Locate the cell with the specified text and output its [x, y] center coordinate. 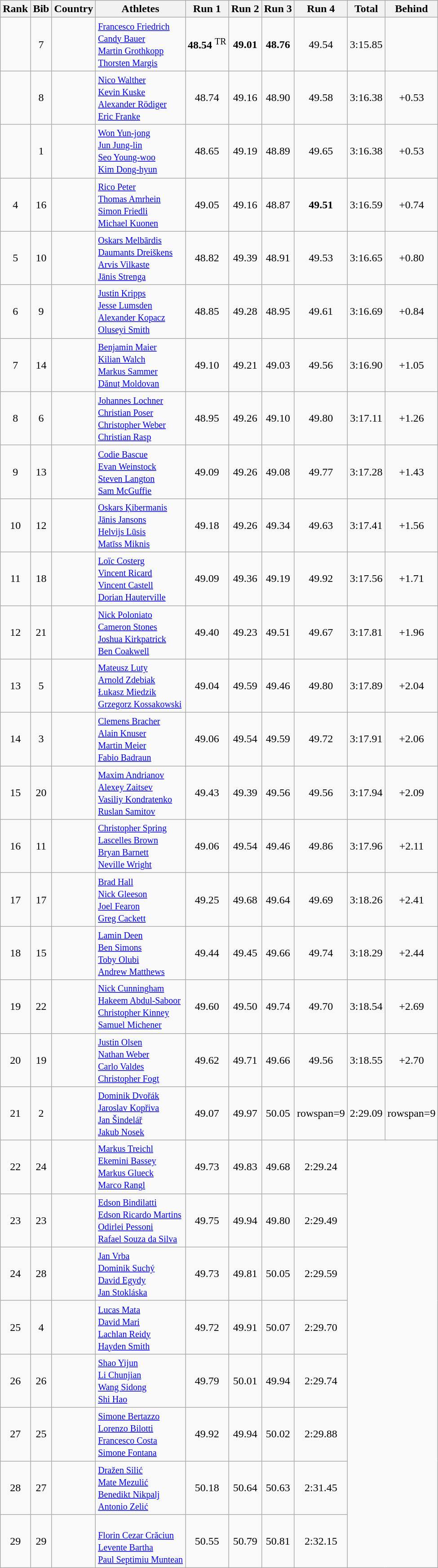
2:29.70 [321, 1327]
Maxim AndrianovAlexey ZaitsevVasiliy KondratenkoRuslan Samitov [141, 793]
49.04 [208, 686]
50.01 [245, 1380]
Rico PeterThomas AmrheinSimon FriedliMichael Kuonen [141, 205]
Johannes LochnerChristian PoserChristopher WeberChristian Rasp [141, 418]
Oskars ĶibermanisJānis JansonsHelvijs LūsisMatīss Miknis [141, 525]
3:17.81 [366, 632]
49.53 [321, 258]
49.36 [245, 578]
3:18.29 [366, 953]
+1.05 [411, 365]
Nico WaltherKevin KuskeAlexander RödigerEric Franke [141, 98]
Edson BindilattiEdson Ricardo MartinsOdirlei PessoniRafael Souza da Silva [141, 1220]
3:17.89 [366, 686]
+2.06 [411, 739]
2 [41, 1114]
48.74 [208, 98]
3:17.11 [366, 418]
48.82 [208, 258]
Run 4 [321, 9]
Codie BascueEvan WeinstockSteven LangtonSam McGuffie [141, 471]
Country [74, 9]
3:18.55 [366, 1060]
48.89 [278, 151]
Francesco FriedrichCandy BauerMartin GrothkoppThorsten Margis [141, 44]
50.07 [278, 1327]
+1.26 [411, 418]
Shao YijunLi ChunjianWang SidongShi Hao [141, 1380]
+2.69 [411, 1007]
+0.74 [411, 205]
Oskars MelbārdisDaumants DreiškensArvis VilkasteJānis Strenga [141, 258]
+2.11 [411, 846]
+1.71 [411, 578]
50.63 [278, 1488]
3 [41, 739]
48.76 [278, 44]
3:16.65 [366, 258]
49.81 [245, 1273]
1 [41, 151]
3:17.56 [366, 578]
3:15.85 [366, 44]
49.71 [245, 1060]
+1.43 [411, 471]
50.18 [208, 1488]
Dominik DvořákJaroslav KopřivaJan ŠindelářJakub Nosek [141, 1114]
Nick CunninghamHakeem Abdul-SaboorChristopher KinneySamuel Michener [141, 1007]
2:31.45 [321, 1488]
3:16.59 [366, 205]
3:17.41 [366, 525]
+2.09 [411, 793]
49.75 [208, 1220]
48.85 [208, 312]
Lamin DeenBen SimonsToby Olubi Andrew Matthews [141, 953]
Mateusz LutyArnold Zdebiak Łukasz MiedzikGrzegorz Kossakowski [141, 686]
49.50 [245, 1007]
49.60 [208, 1007]
49.58 [321, 98]
49.28 [245, 312]
3:17.28 [366, 471]
3:16.69 [366, 312]
Run 1 [208, 9]
50.81 [278, 1541]
49.86 [321, 846]
49.23 [245, 632]
48.91 [278, 258]
2:29.09 [366, 1114]
48.54 TR [208, 44]
Benjamin MaierKilian WalchMarkus SammerDănuț Moldovan [141, 365]
49.34 [278, 525]
49.77 [321, 471]
49.97 [245, 1114]
49.45 [245, 953]
Dražen SilićMate MezulićBenedikt NikpaljAntonio Zelić [141, 1488]
49.07 [208, 1114]
Christopher SpringLascelles BrownBryan BarnettNeville Wright [141, 846]
50.79 [245, 1541]
Total [366, 9]
2:29.24 [321, 1167]
49.05 [208, 205]
3:16.90 [366, 365]
+0.80 [411, 258]
49.25 [208, 900]
49.83 [245, 1167]
+2.41 [411, 900]
Athletes [141, 9]
49.65 [321, 151]
49.64 [278, 900]
Loïc CostergVincent RicardVincent CastellDorian Hauterville [141, 578]
49.18 [208, 525]
3:18.26 [366, 900]
+1.96 [411, 632]
49.01 [245, 44]
+2.70 [411, 1060]
Won Yun-jongJun Jung-linSeo Young-wooKim Dong-hyun [141, 151]
Nick PoloniatoCameron StonesJoshua KirkpatrickBen Coakwell [141, 632]
48.90 [278, 98]
Behind [411, 9]
Run 2 [245, 9]
+0.84 [411, 312]
49.03 [278, 365]
49.91 [245, 1327]
Bib [41, 9]
49.63 [321, 525]
Jan VrbaDominik SuchýDavid EgydyJan Stokláska [141, 1273]
49.67 [321, 632]
49.21 [245, 365]
49.61 [321, 312]
Justin OlsenNathan WeberCarlo ValdesChristopher Fogt [141, 1060]
Markus TreichlEkemini BasseyMarkus GlueckMarco Rangl [141, 1167]
49.62 [208, 1060]
50.55 [208, 1541]
49.79 [208, 1380]
49.70 [321, 1007]
3:17.91 [366, 739]
+2.44 [411, 953]
3:17.96 [366, 846]
Clemens BracherAlain KnuserMartin MeierFabio Badraun [141, 739]
+1.56 [411, 525]
50.02 [278, 1434]
Simone BertazzoLorenzo BilottiFrancesco CostaSimone Fontana [141, 1434]
2:29.49 [321, 1220]
Rank [15, 9]
48.87 [278, 205]
3:18.54 [366, 1007]
49.08 [278, 471]
Brad HallNick GleesonJoel FearonGreg Cackett [141, 900]
Justin KrippsJesse LumsdenAlexander KopaczOluseyi Smith [141, 312]
Florin Cezar CrăciunLevente BarthaPaul Septimiu Muntean [141, 1541]
49.69 [321, 900]
48.65 [208, 151]
Run 3 [278, 9]
49.40 [208, 632]
2:29.88 [321, 1434]
50.64 [245, 1488]
49.43 [208, 793]
2:29.59 [321, 1273]
2:32.15 [321, 1541]
49.44 [208, 953]
2:29.74 [321, 1380]
3:17.94 [366, 793]
Lucas MataDavid MariLachlan ReidyHayden Smith [141, 1327]
+2.04 [411, 686]
